Provide the [X, Y] coordinate of the cell's center where the given text is located.  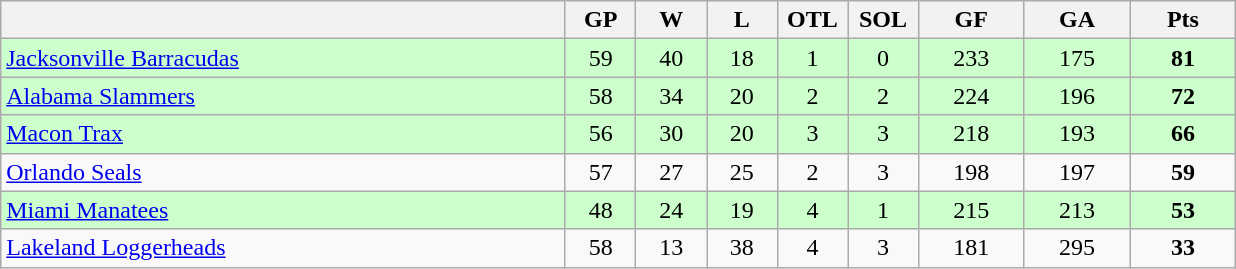
48 [600, 210]
Orlando Seals [284, 172]
56 [600, 134]
213 [1077, 210]
Jacksonville Barracudas [284, 58]
19 [742, 210]
SOL [884, 20]
Miami Manatees [284, 210]
Macon Trax [284, 134]
81 [1183, 58]
30 [672, 134]
OTL [812, 20]
218 [971, 134]
181 [971, 248]
72 [1183, 96]
215 [971, 210]
GA [1077, 20]
38 [742, 248]
Alabama Slammers [284, 96]
GP [600, 20]
W [672, 20]
233 [971, 58]
66 [1183, 134]
175 [1077, 58]
33 [1183, 248]
25 [742, 172]
57 [600, 172]
295 [1077, 248]
GF [971, 20]
196 [1077, 96]
34 [672, 96]
18 [742, 58]
24 [672, 210]
0 [884, 58]
Pts [1183, 20]
27 [672, 172]
53 [1183, 210]
13 [672, 248]
L [742, 20]
224 [971, 96]
198 [971, 172]
Lakeland Loggerheads [284, 248]
193 [1077, 134]
197 [1077, 172]
40 [672, 58]
